Return the (x, y) coordinate for the center point of the cell that contains the specified text.  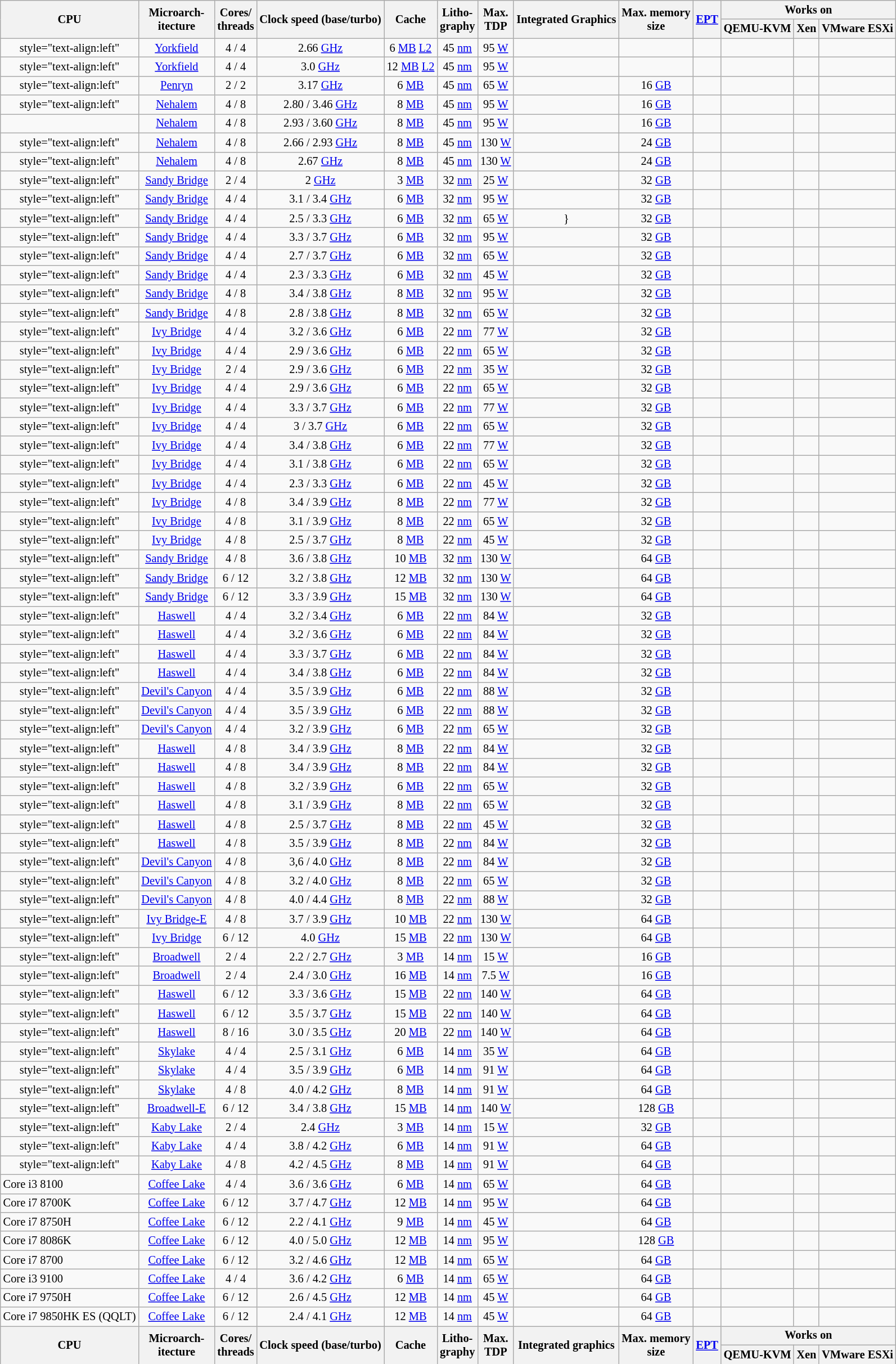
6 MB L2 (411, 48)
4.2 / 4.5 GHz (321, 1165)
3.2 / 4.0 GHz (321, 881)
3,6 / 4.0 GHz (321, 862)
2.2 / 2.7 GHz (321, 957)
Core i7 9750H (70, 1298)
Integrated graphics (566, 1345)
2.7 / 3.7 GHz (321, 256)
Core i7 8086K (70, 1241)
8 / 16 (236, 1033)
3.1 / 3.8 GHz (321, 464)
2.6 / 4.5 GHz (321, 1298)
Core i7 8750H (70, 1222)
2.8 / 3.8 GHz (321, 313)
25 W (496, 180)
2.80 / 3.46 GHz (321, 105)
12 MB L2 (411, 66)
} (566, 218)
Integrated Graphics (566, 19)
2 GHz (321, 180)
4.0 / 5.0 GHz (321, 1241)
3.5 / 3.7 GHz (321, 1013)
4.0 GHz (321, 938)
9 MB (411, 1222)
2.4 / 3.0 GHz (321, 976)
2.66 GHz (321, 48)
Ivy Bridge-E (177, 919)
3.0 GHz (321, 66)
3.6 / 4.2 GHz (321, 1278)
20 MB (411, 1033)
2.4 / 4.1 GHz (321, 1317)
3.7 / 3.9 GHz (321, 919)
3.2 / 3.8 GHz (321, 578)
3.2 / 4.6 GHz (321, 1260)
Core i7 9850HK ES (QQLT) (70, 1317)
3.6 / 3.6 GHz (321, 1184)
Core i7 8700K (70, 1203)
3.6 / 3.8 GHz (321, 559)
2.5 / 3.1 GHz (321, 1051)
3 / 3.7 GHz (321, 427)
3.0 / 3.5 GHz (321, 1033)
3.8 / 4.2 GHz (321, 1146)
7.5 W (496, 976)
Broadwell-E (177, 1108)
2 / 2 (236, 86)
4.0 / 4.4 GHz (321, 900)
Core i7 8700 (70, 1260)
Core i3 9100 (70, 1278)
2.66 / 2.93 GHz (321, 142)
4.0 / 4.2 GHz (321, 1089)
Core i3 8100 (70, 1184)
3.7 / 4.7 GHz (321, 1203)
16 MB (411, 976)
3.2 / 3.4 GHz (321, 616)
3.3 / 3.6 GHz (321, 994)
2.93 / 3.60 GHz (321, 123)
2.5 / 3.3 GHz (321, 218)
2.4 GHz (321, 1127)
3.1 / 3.4 GHz (321, 199)
3.17 GHz (321, 86)
2.67 GHz (321, 161)
3.3 / 3.9 GHz (321, 597)
2.2 / 4.1 GHz (321, 1222)
Penryn (177, 86)
